Find where the given text appears and provide that cell's center as (X, Y) coordinate. 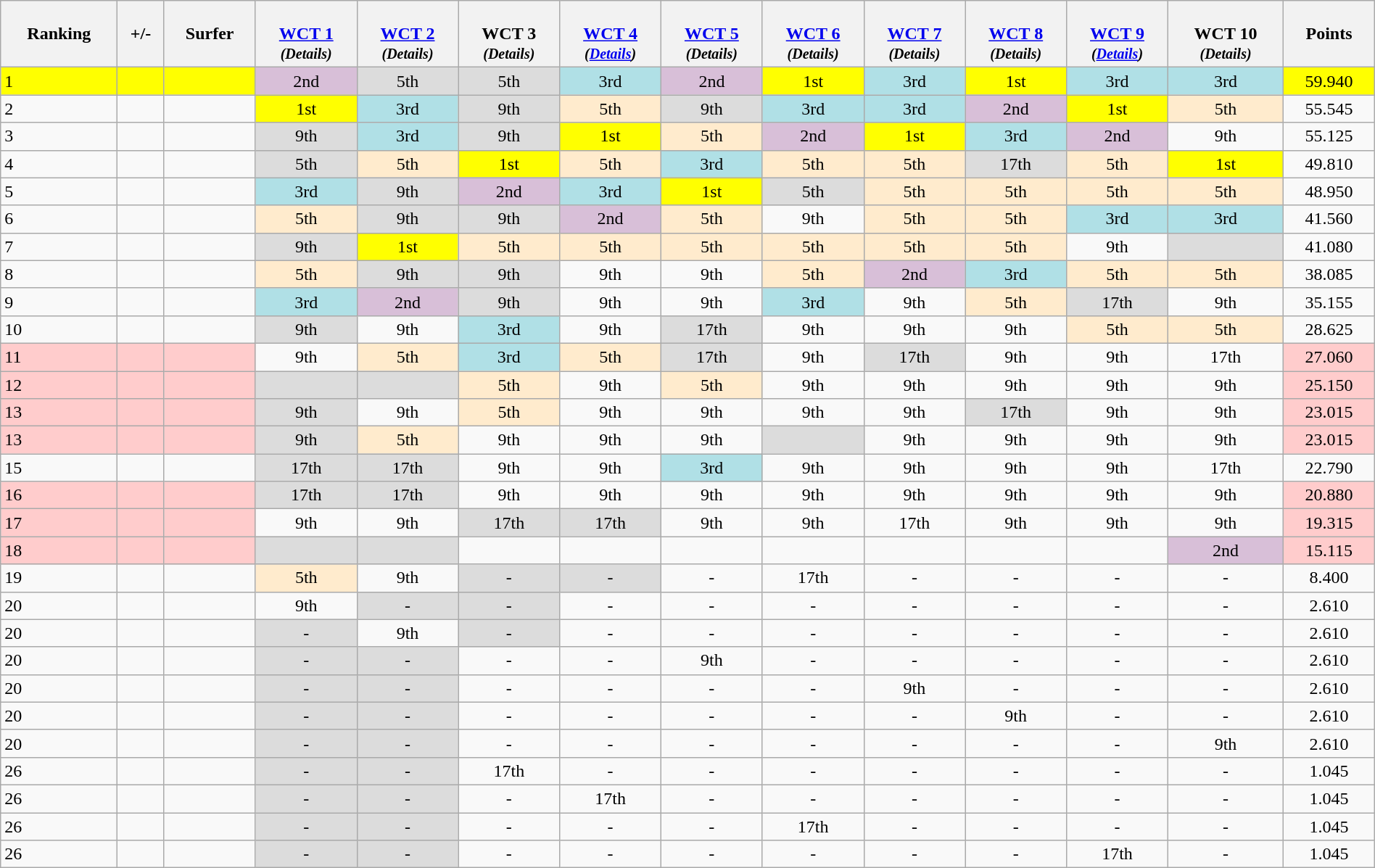
20.880 (1329, 495)
35.155 (1329, 302)
WCT 4 (Details) (611, 34)
15.115 (1329, 550)
5 (59, 191)
59.940 (1329, 81)
16 (59, 495)
WCT 8 (Details) (1016, 34)
17 (59, 523)
WCT 6 (Details) (813, 34)
41.080 (1329, 247)
WCT 3 (Details) (509, 34)
12 (59, 385)
15 (59, 468)
8.400 (1329, 578)
18 (59, 550)
Surfer (210, 34)
1 (59, 81)
25.150 (1329, 385)
55.545 (1329, 109)
41.560 (1329, 219)
6 (59, 219)
3 (59, 136)
WCT 10 (Details) (1226, 34)
49.810 (1329, 164)
28.625 (1329, 329)
55.125 (1329, 136)
+/- (141, 34)
Ranking (59, 34)
WCT 5 (Details) (711, 34)
9 (59, 302)
27.060 (1329, 357)
WCT 1 (Details) (306, 34)
WCT 7 (Details) (914, 34)
Points (1329, 34)
11 (59, 357)
22.790 (1329, 468)
WCT 2 (Details) (408, 34)
19 (59, 578)
WCT 9 (Details) (1118, 34)
38.085 (1329, 274)
2 (59, 109)
4 (59, 164)
7 (59, 247)
10 (59, 329)
48.950 (1329, 191)
8 (59, 274)
19.315 (1329, 523)
